For the text-containing cell, return its midpoint in [X, Y] coordinate format. 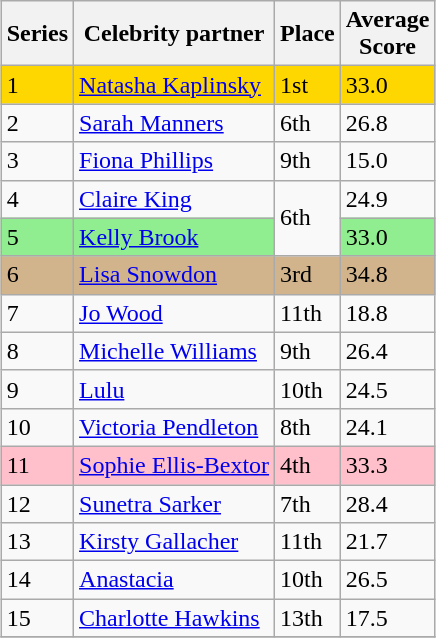
Victoria Pendleton [174, 427]
3rd [308, 275]
Jo Wood [174, 313]
Lisa Snowdon [174, 275]
7 [37, 313]
24.9 [388, 199]
AverageScore [388, 34]
Michelle Williams [174, 351]
Fiona Phillips [174, 161]
Sarah Manners [174, 123]
Place [308, 34]
Series [37, 34]
18.8 [388, 313]
6 [37, 275]
Natasha Kaplinsky [174, 85]
5 [37, 237]
13th [308, 618]
24.5 [388, 389]
Kirsty Gallacher [174, 542]
14 [37, 580]
2 [37, 123]
24.1 [388, 427]
Charlotte Hawkins [174, 618]
Claire King [174, 199]
26.5 [388, 580]
15.0 [388, 161]
34.8 [388, 275]
28.4 [388, 503]
11 [37, 465]
15 [37, 618]
33.3 [388, 465]
1 [37, 85]
Sophie Ellis-Bextor [174, 465]
17.5 [388, 618]
3 [37, 161]
26.4 [388, 351]
1st [308, 85]
4th [308, 465]
7th [308, 503]
8th [308, 427]
9 [37, 389]
4 [37, 199]
26.8 [388, 123]
12 [37, 503]
Lulu [174, 389]
Anastacia [174, 580]
13 [37, 542]
8 [37, 351]
10 [37, 427]
Sunetra Sarker [174, 503]
Kelly Brook [174, 237]
Celebrity partner [174, 34]
21.7 [388, 542]
